Identify which cell holds the provided text, then report its (x, y) central coordinate. 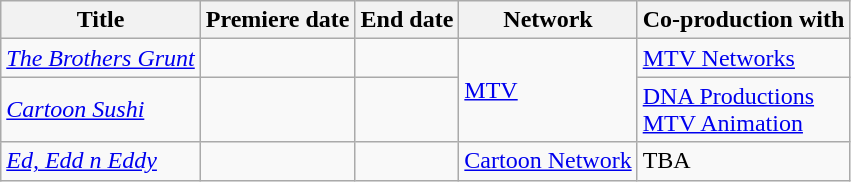
MTV (548, 90)
DNA ProductionsMTV Animation (744, 110)
Premiere date (278, 20)
TBA (744, 161)
Cartoon Sushi (101, 110)
Network (548, 20)
Title (101, 20)
Co-production with (744, 20)
Cartoon Network (548, 161)
MTV Networks (744, 58)
Ed, Edd n Eddy (101, 161)
End date (407, 20)
The Brothers Grunt (101, 58)
